Capture the cell that displays the provided text and extract its [X, Y] central coordinate. 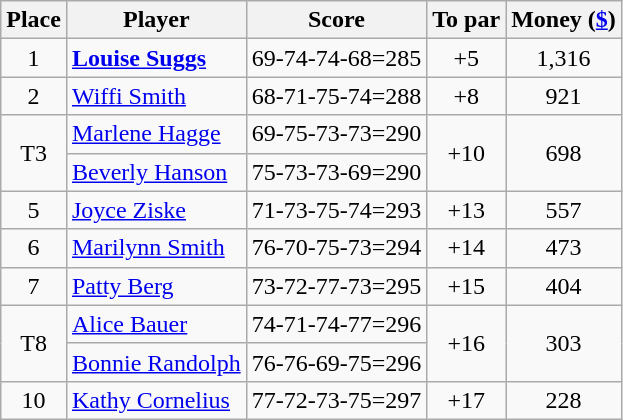
Marlene Hagge [156, 134]
228 [564, 400]
+8 [466, 96]
+15 [466, 286]
Kathy Cornelius [156, 400]
69-74-74-68=285 [336, 58]
+17 [466, 400]
473 [564, 248]
Wiffi Smith [156, 96]
Money ($) [564, 20]
Bonnie Randolph [156, 362]
+5 [466, 58]
5 [34, 210]
303 [564, 343]
77-72-73-75=297 [336, 400]
Player [156, 20]
1 [34, 58]
T8 [34, 343]
69-75-73-73=290 [336, 134]
698 [564, 153]
T3 [34, 153]
+16 [466, 343]
Louise Suggs [156, 58]
10 [34, 400]
7 [34, 286]
+10 [466, 153]
76-70-75-73=294 [336, 248]
73-72-77-73=295 [336, 286]
Patty Berg [156, 286]
+13 [466, 210]
74-71-74-77=296 [336, 324]
Marilynn Smith [156, 248]
To par [466, 20]
Place [34, 20]
75-73-73-69=290 [336, 172]
71-73-75-74=293 [336, 210]
Beverly Hanson [156, 172]
404 [564, 286]
1,316 [564, 58]
6 [34, 248]
921 [564, 96]
2 [34, 96]
Score [336, 20]
Joyce Ziske [156, 210]
68-71-75-74=288 [336, 96]
557 [564, 210]
+14 [466, 248]
Alice Bauer [156, 324]
76-76-69-75=296 [336, 362]
